For the text-containing cell, return its midpoint in [x, y] coordinate format. 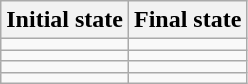
Initial state [65, 20]
Final state [187, 20]
